Detect which cell encompasses the target text, then output its [x, y] center coordinate. 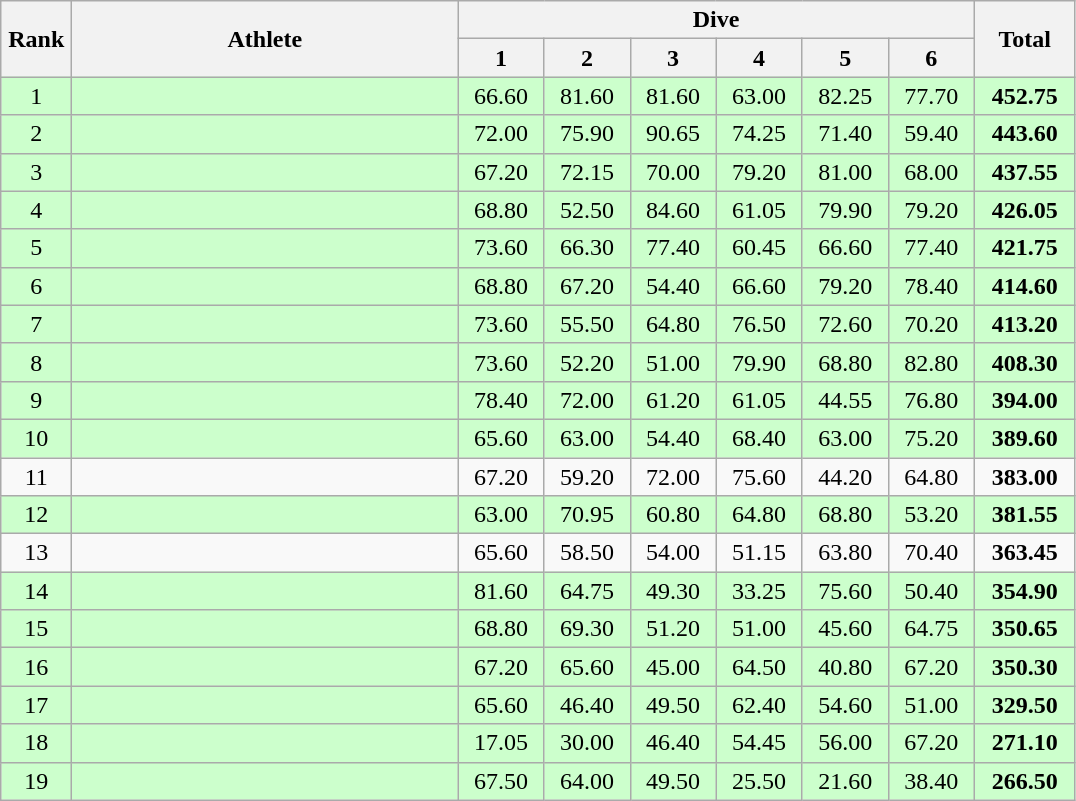
54.00 [673, 553]
9 [36, 400]
54.60 [845, 705]
426.05 [1024, 210]
421.75 [1024, 248]
30.00 [587, 743]
84.60 [673, 210]
75.20 [931, 438]
70.20 [931, 324]
266.50 [1024, 781]
82.80 [931, 362]
90.65 [673, 134]
70.00 [673, 172]
33.25 [759, 591]
72.15 [587, 172]
58.50 [587, 553]
70.95 [587, 515]
394.00 [1024, 400]
350.30 [1024, 667]
414.60 [1024, 286]
70.40 [931, 553]
63.80 [845, 553]
8 [36, 362]
68.40 [759, 438]
66.30 [587, 248]
7 [36, 324]
45.60 [845, 629]
75.90 [587, 134]
59.20 [587, 477]
383.00 [1024, 477]
44.20 [845, 477]
51.20 [673, 629]
Dive [716, 20]
64.50 [759, 667]
413.20 [1024, 324]
62.40 [759, 705]
40.80 [845, 667]
271.10 [1024, 743]
19 [36, 781]
68.00 [931, 172]
25.50 [759, 781]
76.80 [931, 400]
60.45 [759, 248]
64.00 [587, 781]
443.60 [1024, 134]
350.65 [1024, 629]
Athlete [265, 39]
17.05 [501, 743]
Rank [36, 39]
437.55 [1024, 172]
38.40 [931, 781]
67.50 [501, 781]
Total [1024, 39]
49.30 [673, 591]
82.25 [845, 96]
381.55 [1024, 515]
11 [36, 477]
59.40 [931, 134]
74.25 [759, 134]
60.80 [673, 515]
45.00 [673, 667]
14 [36, 591]
13 [36, 553]
44.55 [845, 400]
51.15 [759, 553]
56.00 [845, 743]
76.50 [759, 324]
61.20 [673, 400]
354.90 [1024, 591]
81.00 [845, 172]
408.30 [1024, 362]
12 [36, 515]
10 [36, 438]
54.45 [759, 743]
52.20 [587, 362]
69.30 [587, 629]
16 [36, 667]
71.40 [845, 134]
77.70 [931, 96]
21.60 [845, 781]
72.60 [845, 324]
52.50 [587, 210]
55.50 [587, 324]
389.60 [1024, 438]
363.45 [1024, 553]
452.75 [1024, 96]
53.20 [931, 515]
15 [36, 629]
17 [36, 705]
329.50 [1024, 705]
18 [36, 743]
50.40 [931, 591]
